For the text-containing cell, return its midpoint in (x, y) coordinate format. 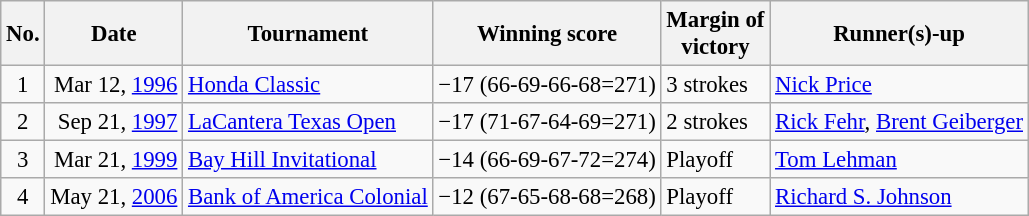
No. (23, 34)
2 (23, 122)
2 strokes (716, 122)
Mar 21, 1999 (114, 160)
Bay Hill Invitational (308, 160)
−17 (66-69-66-68=271) (547, 85)
Nick Price (900, 85)
Bank of America Colonial (308, 197)
Sep 21, 1997 (114, 122)
Runner(s)-up (900, 34)
−12 (67-65-68-68=268) (547, 197)
May 21, 2006 (114, 197)
Tom Lehman (900, 160)
Honda Classic (308, 85)
3 (23, 160)
Mar 12, 1996 (114, 85)
Rick Fehr, Brent Geiberger (900, 122)
−17 (71-67-64-69=271) (547, 122)
Margin ofvictory (716, 34)
4 (23, 197)
1 (23, 85)
Tournament (308, 34)
−14 (66-69-67-72=274) (547, 160)
Richard S. Johnson (900, 197)
LaCantera Texas Open (308, 122)
3 strokes (716, 85)
Date (114, 34)
Winning score (547, 34)
